Scan for the cell matching the given text and deliver its (X, Y) coordinate at center. 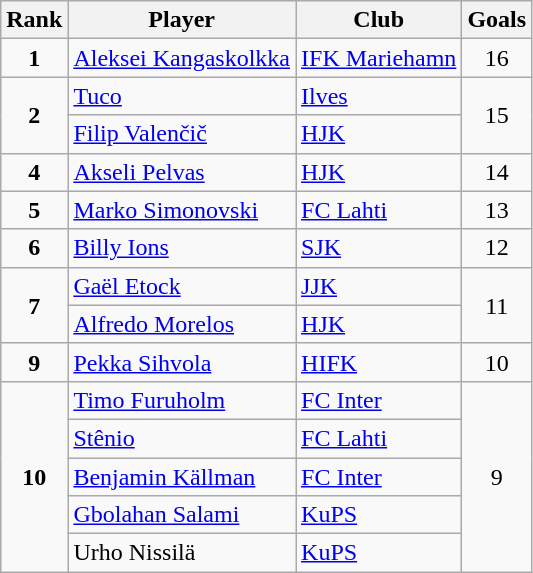
1 (34, 58)
Marko Simonovski (182, 210)
Filip Valenčič (182, 134)
Rank (34, 20)
Pekka Sihvola (182, 362)
5 (34, 210)
JJK (379, 286)
HIFK (379, 362)
Benjamin Källman (182, 477)
Urho Nissilä (182, 553)
Timo Furuholm (182, 400)
16 (497, 58)
2 (34, 115)
Gbolahan Salami (182, 515)
Goals (497, 20)
13 (497, 210)
Alfredo Morelos (182, 324)
Gaël Etock (182, 286)
4 (34, 172)
Stênio (182, 438)
11 (497, 305)
Billy Ions (182, 248)
Club (379, 20)
SJK (379, 248)
Tuco (182, 96)
12 (497, 248)
IFK Mariehamn (379, 58)
Player (182, 20)
Ilves (379, 96)
14 (497, 172)
15 (497, 115)
Aleksei Kangaskolkka (182, 58)
Akseli Pelvas (182, 172)
7 (34, 305)
6 (34, 248)
